Find where the given text appears and provide that cell's center as [x, y] coordinate. 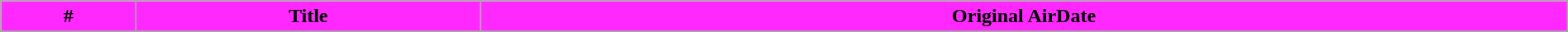
Original AirDate [1024, 16]
# [69, 16]
Title [308, 16]
